Pinpoint the cell where the given text exists, returning its (x, y) midpoint coordinate. 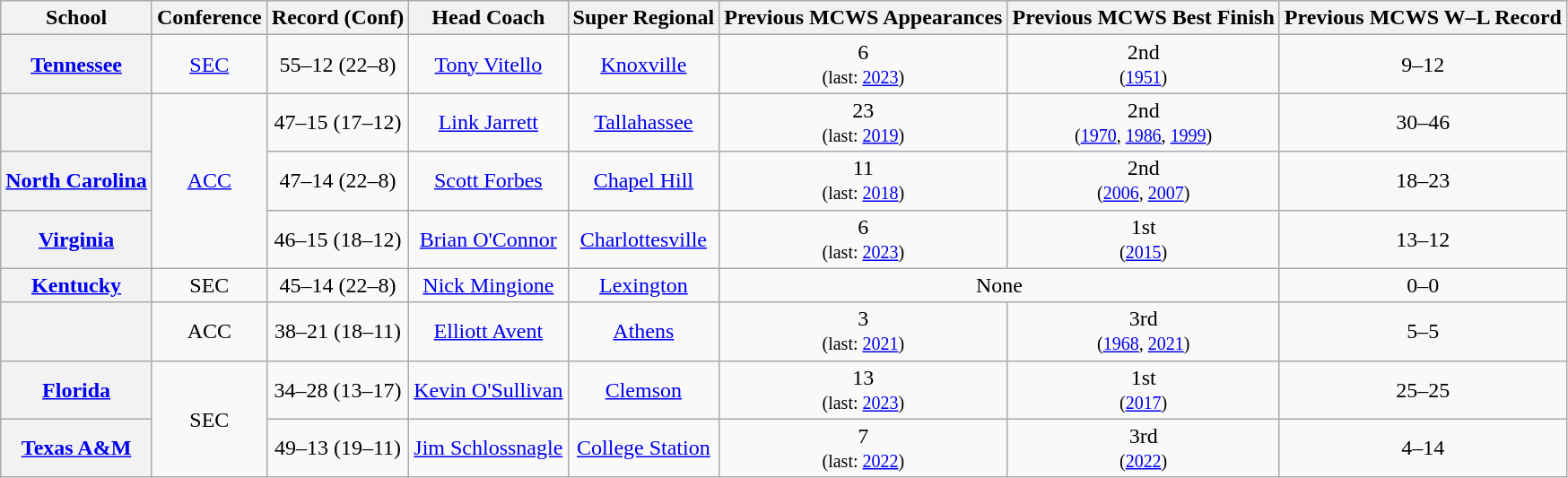
Brian O'Connor (488, 239)
3rd(1968, 2021) (1143, 332)
5–5 (1423, 332)
0–0 (1423, 285)
Tallahassee (644, 122)
Super Regional (644, 18)
2nd(2006, 2007) (1143, 181)
Knoxville (644, 65)
Kentucky (77, 285)
47–15 (17–12) (337, 122)
Record (Conf) (337, 18)
Clemson (644, 389)
Kevin O'Sullivan (488, 389)
11(last: 2018) (863, 181)
2nd(1951) (1143, 65)
13(last: 2023) (863, 389)
Elliott Avent (488, 332)
School (77, 18)
4–14 (1423, 448)
Charlottesville (644, 239)
Texas A&M (77, 448)
Scott Forbes (488, 181)
46–15 (18–12) (337, 239)
55–12 (22–8) (337, 65)
None (999, 285)
13–12 (1423, 239)
18–23 (1423, 181)
Florida (77, 389)
Head Coach (488, 18)
Athens (644, 332)
1st(2015) (1143, 239)
Conference (209, 18)
Previous MCWS W–L Record (1423, 18)
3(last: 2021) (863, 332)
Tony Vitello (488, 65)
3rd(2022) (1143, 448)
Lexington (644, 285)
47–14 (22–8) (337, 181)
34–28 (13–17) (337, 389)
Previous MCWS Best Finish (1143, 18)
7(last: 2022) (863, 448)
Link Jarrett (488, 122)
45–14 (22–8) (337, 285)
Jim Schlossnagle (488, 448)
Previous MCWS Appearances (863, 18)
23(last: 2019) (863, 122)
38–21 (18–11) (337, 332)
25–25 (1423, 389)
Virginia (77, 239)
1st(2017) (1143, 389)
30–46 (1423, 122)
North Carolina (77, 181)
Chapel Hill (644, 181)
Tennessee (77, 65)
College Station (644, 448)
9–12 (1423, 65)
Nick Mingione (488, 285)
2nd(1970, 1986, 1999) (1143, 122)
49–13 (19–11) (337, 448)
